Find where the given text appears and provide that cell's center as [x, y] coordinate. 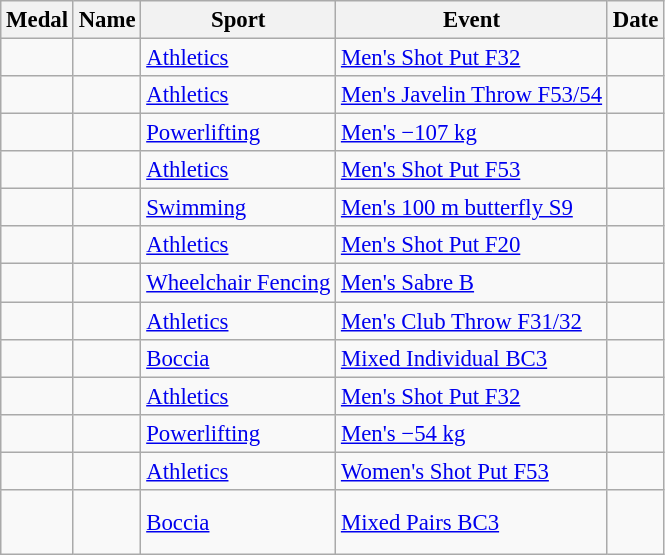
Sport [238, 20]
Women's Shot Put F53 [472, 471]
Mixed Pairs BC3 [472, 522]
Men's Shot Put F20 [472, 245]
Men's Shot Put F53 [472, 170]
Men's Sabre B [472, 283]
Men's Javelin Throw F53/54 [472, 95]
Mixed Individual BC3 [472, 358]
Men's Club Throw F31/32 [472, 321]
Date [635, 20]
Men's −54 kg [472, 433]
Medal [38, 20]
Swimming [238, 208]
Men's −107 kg [472, 133]
Event [472, 20]
Wheelchair Fencing [238, 283]
Name [107, 20]
Men's 100 m butterfly S9 [472, 208]
